Search for the cell housing the specified text and yield its [x, y] center coordinate. 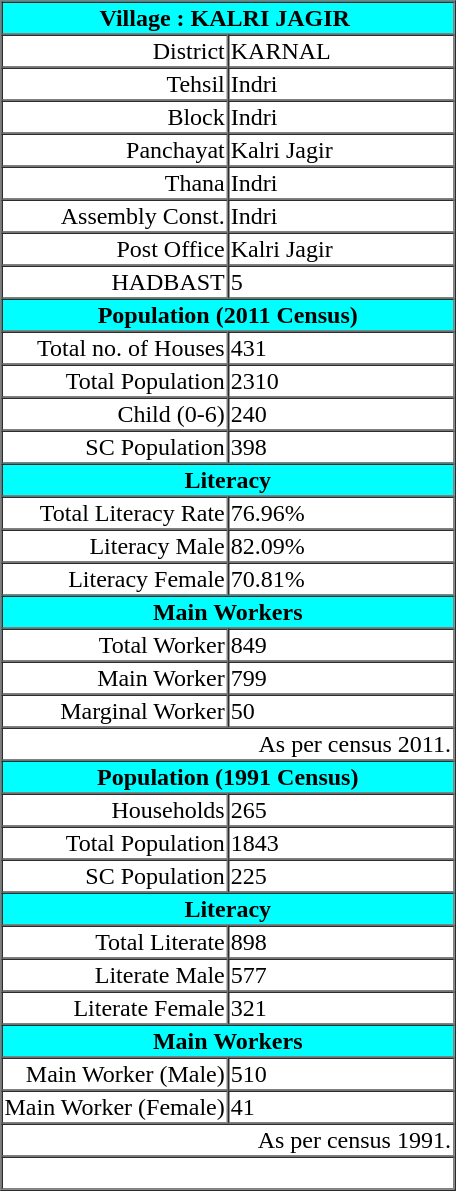
Tehsil [115, 84]
Total Literacy Rate [115, 512]
431 [341, 348]
Total no. of Houses [115, 348]
76.96% [341, 512]
Main Worker [115, 678]
Panchayat [115, 150]
70.81% [341, 578]
Literate Male [115, 974]
Thana [115, 182]
Total Literate [115, 942]
As per census 2011. [228, 744]
Post Office [115, 248]
Literate Female [115, 1008]
As per census 1991. [228, 1140]
398 [341, 446]
Main Worker (Female) [115, 1106]
Marginal Worker [115, 710]
2310 [341, 380]
HADBAST [115, 282]
Population (2011 Census) [228, 314]
41 [341, 1106]
District [115, 50]
Population (1991 Census) [228, 776]
Assembly Const. [115, 216]
898 [341, 942]
799 [341, 678]
849 [341, 644]
82.09% [341, 546]
225 [341, 876]
265 [341, 810]
Village : KALRI JAGIR [228, 18]
Literacy Male [115, 546]
510 [341, 1074]
50 [341, 710]
Total Worker [115, 644]
321 [341, 1008]
Literacy Female [115, 578]
577 [341, 974]
1843 [341, 842]
5 [341, 282]
Main Worker (Male) [115, 1074]
Households [115, 810]
KARNAL [341, 50]
Block [115, 116]
240 [341, 414]
Child (0-6) [115, 414]
